From the cell containing the given text, extract its center point as (x, y) coordinate. 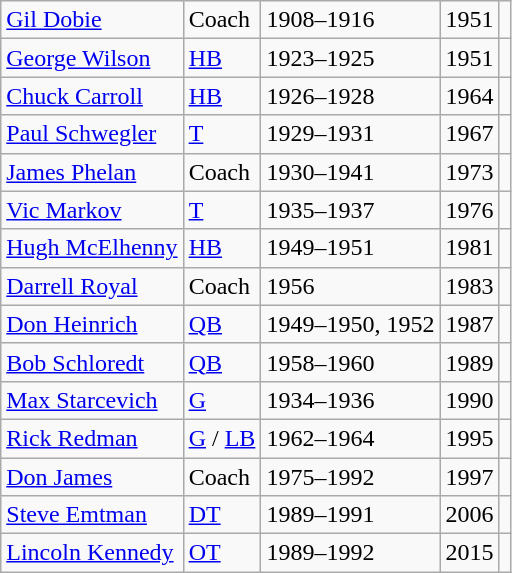
Vic Markov (92, 210)
Hugh McElhenny (92, 248)
1964 (470, 96)
George Wilson (92, 58)
1930–1941 (350, 172)
1975–1992 (350, 477)
1929–1931 (350, 134)
Don Heinrich (92, 324)
1989–1991 (350, 515)
Lincoln Kennedy (92, 553)
DT (222, 515)
1949–1951 (350, 248)
OT (222, 553)
1956 (350, 286)
Bob Schloredt (92, 362)
1958–1960 (350, 362)
1926–1928 (350, 96)
Don James (92, 477)
Darrell Royal (92, 286)
1989 (470, 362)
Rick Redman (92, 438)
Chuck Carroll (92, 96)
1973 (470, 172)
1962–1964 (350, 438)
1908–1916 (350, 20)
Max Starcevich (92, 400)
1997 (470, 477)
1935–1937 (350, 210)
1987 (470, 324)
1995 (470, 438)
1983 (470, 286)
1976 (470, 210)
1990 (470, 400)
G / LB (222, 438)
Steve Emtman (92, 515)
1967 (470, 134)
1949–1950, 1952 (350, 324)
1934–1936 (350, 400)
1923–1925 (350, 58)
Gil Dobie (92, 20)
James Phelan (92, 172)
2006 (470, 515)
Paul Schwegler (92, 134)
1989–1992 (350, 553)
G (222, 400)
2015 (470, 553)
1981 (470, 248)
